Return the [X, Y] coordinate for the center point of the cell that contains the specified text.  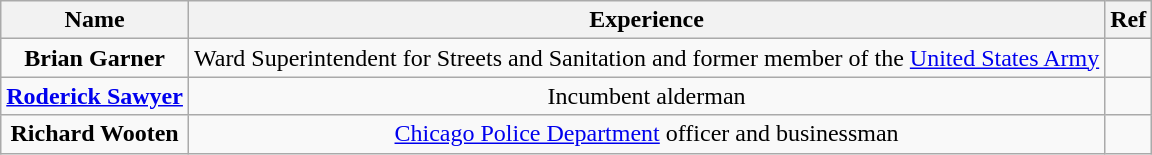
Ref [1128, 20]
Roderick Sawyer [95, 96]
Experience [646, 20]
Name [95, 20]
Incumbent alderman [646, 96]
Richard Wooten [95, 134]
Ward Superintendent for Streets and Sanitation and former member of the United States Army [646, 58]
Chicago Police Department officer and businessman [646, 134]
Brian Garner [95, 58]
